Return the (X, Y) coordinate for the center point of the cell that contains the specified text.  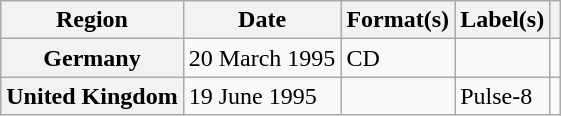
20 March 1995 (262, 58)
Date (262, 20)
Label(s) (502, 20)
Format(s) (398, 20)
19 June 1995 (262, 96)
Pulse-8 (502, 96)
United Kingdom (92, 96)
Germany (92, 58)
CD (398, 58)
Region (92, 20)
